Identify which cell holds the provided text, then report its (X, Y) central coordinate. 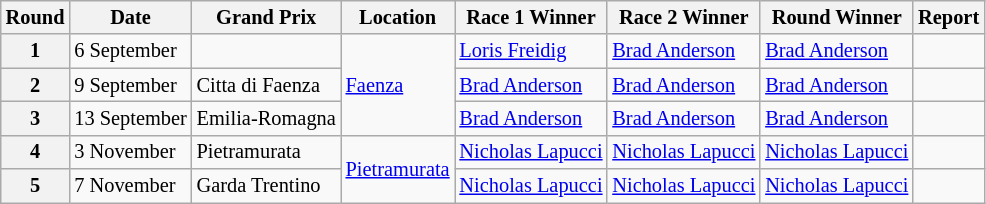
4 (36, 152)
2 (36, 85)
Date (130, 17)
1 (36, 51)
Garda Trentino (266, 186)
Emilia-Romagna (266, 118)
9 September (130, 85)
Location (398, 17)
Race 2 Winner (684, 17)
Loris Freidig (530, 51)
13 September (130, 118)
3 (36, 118)
Citta di Faenza (266, 85)
Round Winner (836, 17)
Grand Prix (266, 17)
Race 1 Winner (530, 17)
Faenza (398, 84)
6 September (130, 51)
7 November (130, 186)
Report (948, 17)
Round (36, 17)
3 November (130, 152)
5 (36, 186)
